For the text-containing cell, return its midpoint in [X, Y] coordinate format. 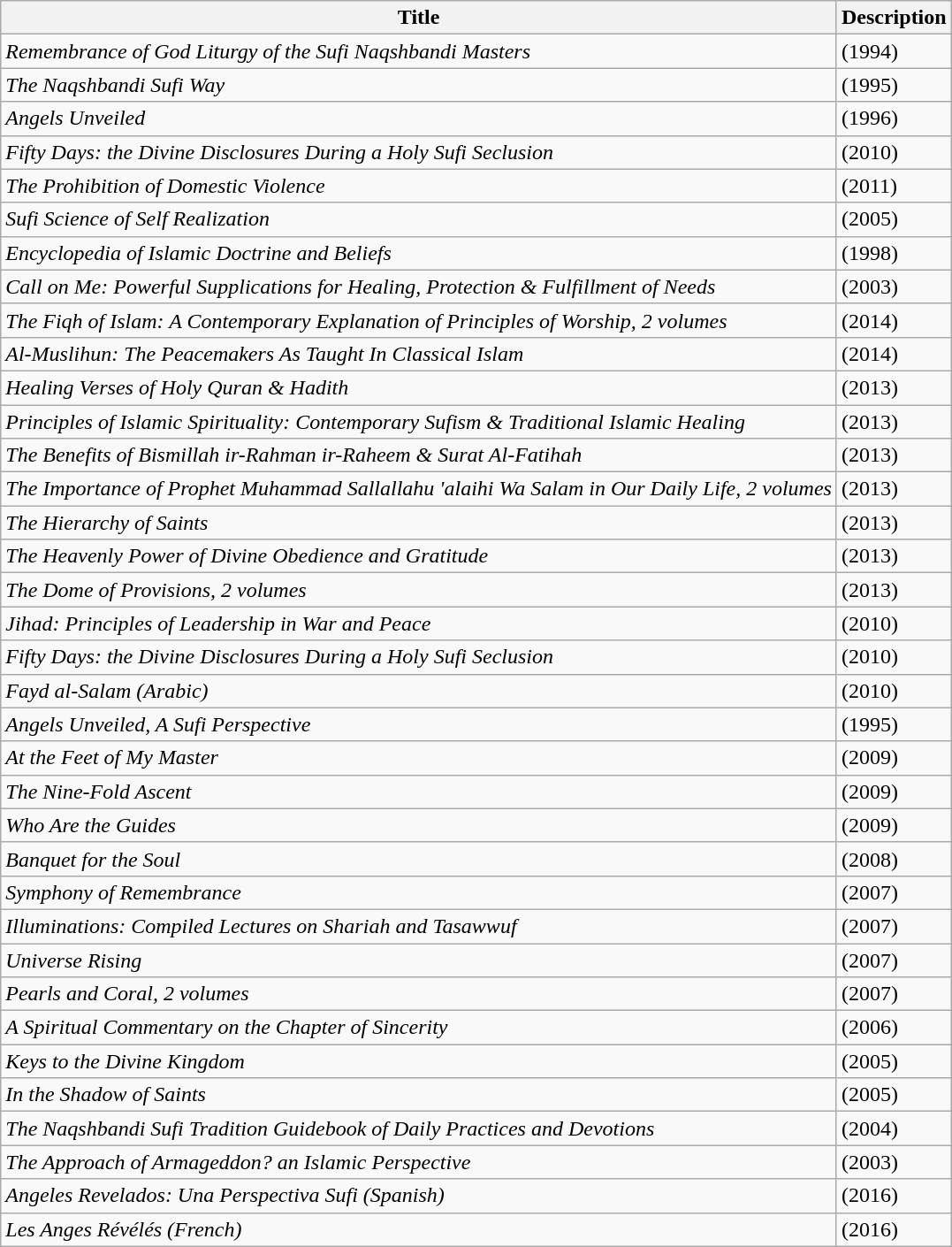
Angeles Revelados: Una Perspectiva Sufi (Spanish) [419, 1196]
At the Feet of My Master [419, 758]
Angels Unveiled, A Sufi Perspective [419, 724]
Healing Verses of Holy Quran & Hadith [419, 387]
(1998) [894, 253]
Universe Rising [419, 960]
Jihad: Principles of Leadership in War and Peace [419, 623]
(2008) [894, 859]
(2004) [894, 1128]
Remembrance of God Liturgy of the Sufi Naqshbandi Masters [419, 51]
Pearls and Coral, 2 volumes [419, 994]
(1996) [894, 119]
Sufi Science of Self Realization [419, 219]
The Fiqh of Islam: A Contemporary Explanation of Principles of Worship, 2 volumes [419, 320]
(1994) [894, 51]
The Dome of Provisions, 2 volumes [419, 590]
The Naqshbandi Sufi Way [419, 85]
Symphony of Remembrance [419, 892]
Who Are the Guides [419, 825]
Fayd al-Salam (Arabic) [419, 691]
Angels Unveiled [419, 119]
Call on Me: Powerful Supplications for Healing, Protection & Fulfillment of Needs [419, 287]
The Hierarchy of Saints [419, 523]
Description [894, 18]
(2006) [894, 1028]
The Approach of Armageddon? an Islamic Perspective [419, 1162]
A Spiritual Commentary on the Chapter of Sincerity [419, 1028]
Encyclopedia of Islamic Doctrine and Beliefs [419, 253]
Al-Muslihun: The Peacemakers As Taught In Classical Islam [419, 354]
Banquet for the Soul [419, 859]
In the Shadow of Saints [419, 1095]
Les Anges Révélés (French) [419, 1229]
Title [419, 18]
The Heavenly Power of Divine Obedience and Gratitude [419, 556]
The Nine-Fold Ascent [419, 792]
Keys to the Divine Kingdom [419, 1061]
Principles of Islamic Spirituality: Contemporary Sufism & Traditional Islamic Healing [419, 422]
Illuminations: Compiled Lectures on Shariah and Tasawwuf [419, 926]
The Prohibition of Domestic Violence [419, 186]
The Benefits of Bismillah ir-Rahman ir-Raheem & Surat Al-Fatihah [419, 455]
The Importance of Prophet Muhammad Sallallahu 'alaihi Wa Salam in Our Daily Life, 2 volumes [419, 489]
(2011) [894, 186]
The Naqshbandi Sufi Tradition Guidebook of Daily Practices and Devotions [419, 1128]
